Pinpoint the cell where the given text exists, returning its [X, Y] midpoint coordinate. 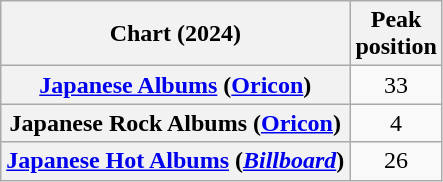
Japanese Albums (Oricon) [176, 85]
Japanese Hot Albums (Billboard) [176, 161]
33 [396, 85]
Peakposition [396, 34]
Chart (2024) [176, 34]
Japanese Rock Albums (Oricon) [176, 123]
26 [396, 161]
4 [396, 123]
